Return the (X, Y) coordinate for the center point of the cell that contains the specified text.  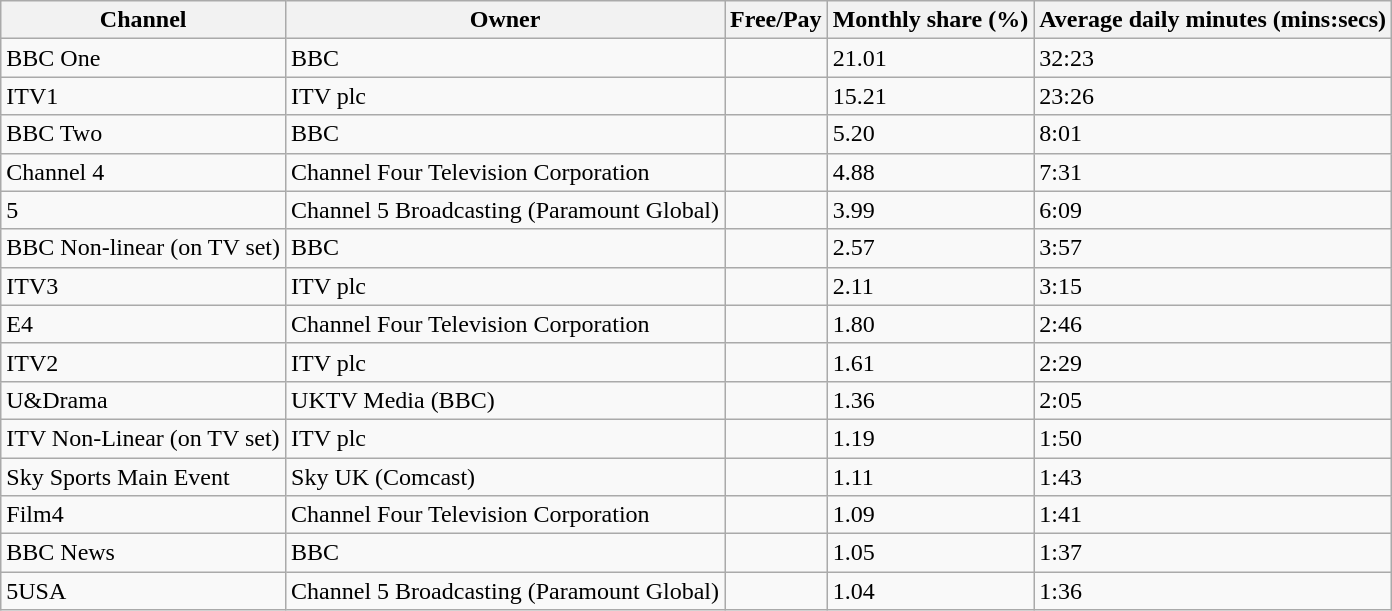
BBC One (144, 58)
3:15 (1213, 286)
23:26 (1213, 96)
1.05 (930, 553)
5.20 (930, 134)
2.57 (930, 248)
1:41 (1213, 515)
1.04 (930, 591)
Film4 (144, 515)
8:01 (1213, 134)
U&Drama (144, 400)
2:05 (1213, 400)
1.36 (930, 400)
BBC Two (144, 134)
Sky UK (Comcast) (506, 477)
2:46 (1213, 324)
Monthly share (%) (930, 20)
E4 (144, 324)
4.88 (930, 172)
5USA (144, 591)
1:50 (1213, 438)
1.11 (930, 477)
1.61 (930, 362)
32:23 (1213, 58)
1:43 (1213, 477)
BBC News (144, 553)
BBC Non-linear (on TV set) (144, 248)
1:36 (1213, 591)
3.99 (930, 210)
15.21 (930, 96)
Sky Sports Main Event (144, 477)
ITV2 (144, 362)
2.11 (930, 286)
5 (144, 210)
ITV3 (144, 286)
3:57 (1213, 248)
Channel 4 (144, 172)
UKTV Media (BBC) (506, 400)
Owner (506, 20)
7:31 (1213, 172)
2:29 (1213, 362)
ITV Non-Linear (on TV set) (144, 438)
Average daily minutes (mins:secs) (1213, 20)
6:09 (1213, 210)
Channel (144, 20)
1.80 (930, 324)
Free/Pay (776, 20)
1:37 (1213, 553)
ITV1 (144, 96)
21.01 (930, 58)
1.09 (930, 515)
1.19 (930, 438)
